Determine the [X, Y] coordinate at the center of the cell enclosing the given text.  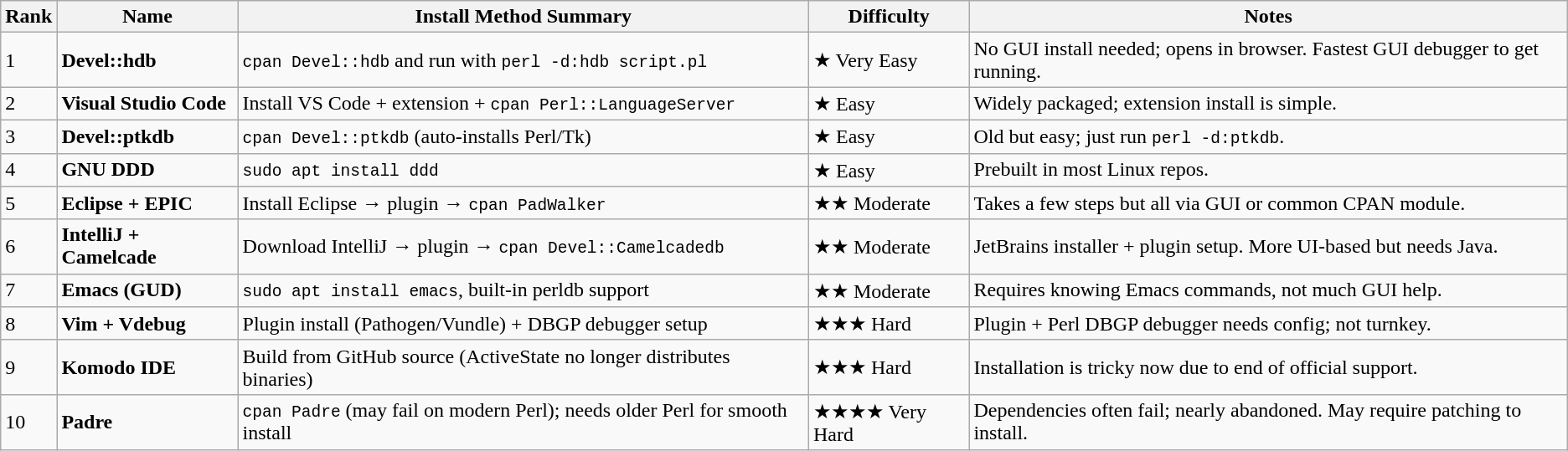
Old but easy; just run perl -d:ptkdb. [1268, 136]
2 [28, 104]
8 [28, 324]
Vim + Vdebug [147, 324]
9 [28, 366]
7 [28, 290]
Plugin install (Pathogen/Vundle) + DBGP debugger setup [523, 324]
3 [28, 136]
6 [28, 246]
Prebuilt in most Linux repos. [1268, 170]
Devel::ptkdb [147, 136]
JetBrains installer + plugin setup. More UI-based but needs Java. [1268, 246]
Padre [147, 422]
Emacs (GUD) [147, 290]
cpan Padre (may fail on modern Perl); needs older Perl for smooth install [523, 422]
Dependencies often fail; nearly abandoned. May require patching to install. [1268, 422]
Rank [28, 17]
sudo apt install ddd [523, 170]
No GUI install needed; opens in browser. Fastest GUI debugger to get running. [1268, 60]
★★★★ Very Hard [888, 422]
Widely packaged; extension install is simple. [1268, 104]
Name [147, 17]
4 [28, 170]
1 [28, 60]
Requires knowing Emacs commands, not much GUI help. [1268, 290]
Download IntelliJ → plugin → cpan Devel::Camelcadedb [523, 246]
IntelliJ + Camelcade [147, 246]
Build from GitHub source (ActiveState no longer distributes binaries) [523, 366]
5 [28, 203]
Install VS Code + extension + cpan Perl::LanguageServer [523, 104]
Installation is tricky now due to end of official support. [1268, 366]
Plugin + Perl DBGP debugger needs config; not turnkey. [1268, 324]
10 [28, 422]
Notes [1268, 17]
sudo apt install emacs, built-in perldb support [523, 290]
cpan Devel::hdb and run with perl -d:hdb script.pl [523, 60]
Eclipse + EPIC [147, 203]
Devel::hdb [147, 60]
Install Method Summary [523, 17]
Komodo IDE [147, 366]
Visual Studio Code [147, 104]
Difficulty [888, 17]
cpan Devel::ptkdb (auto-installs Perl/Tk) [523, 136]
GNU DDD [147, 170]
★ Very Easy [888, 60]
Install Eclipse → plugin → cpan PadWalker [523, 203]
Takes a few steps but all via GUI or common CPAN module. [1268, 203]
